Capture the cell that displays the provided text and extract its [X, Y] central coordinate. 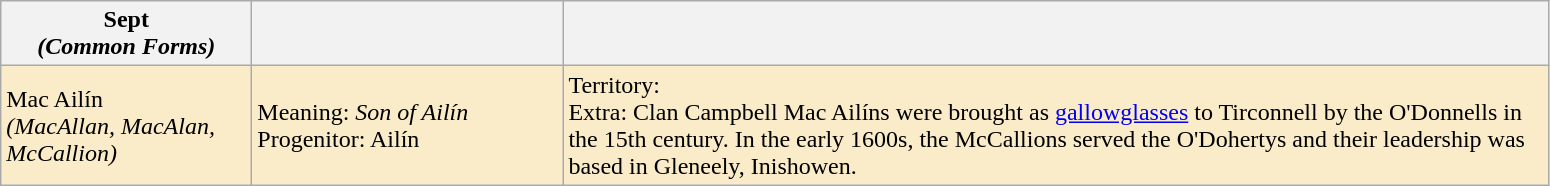
Meaning: Son of Ailín Progenitor: Ailín [408, 126]
Sept(Common Forms) [126, 34]
Mac Ailín(MacAllan, MacAlan, McCallion) [126, 126]
